Return [X, Y] of the center of cell containing provided text 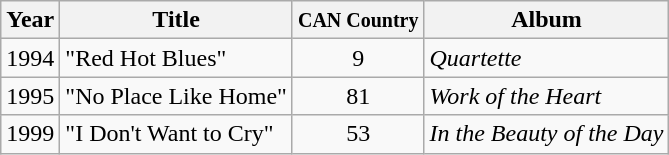
81 [358, 96]
Year [30, 20]
9 [358, 58]
53 [358, 134]
In the Beauty of the Day [546, 134]
1994 [30, 58]
Title [176, 20]
"Red Hot Blues" [176, 58]
Album [546, 20]
1995 [30, 96]
1999 [30, 134]
Quartette [546, 58]
Work of the Heart [546, 96]
"No Place Like Home" [176, 96]
"I Don't Want to Cry" [176, 134]
CAN Country [358, 20]
